Search for the cell housing the specified text and yield its (x, y) center coordinate. 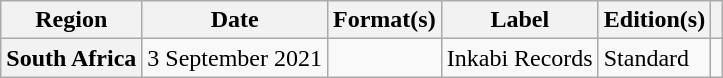
South Africa (72, 58)
Edition(s) (654, 20)
Format(s) (385, 20)
Inkabi Records (520, 58)
Date (235, 20)
Label (520, 20)
Standard (654, 58)
3 September 2021 (235, 58)
Region (72, 20)
